Output the [x, y] coordinate of the center of the cell containing the given text.  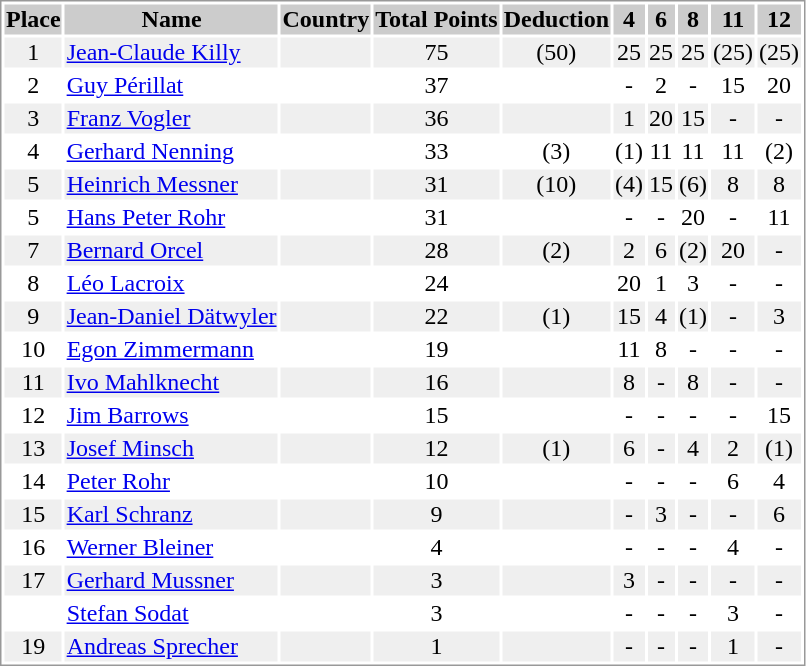
Gerhard Nenning [172, 151]
Name [172, 19]
Stefan Sodat [172, 613]
36 [436, 119]
(10) [556, 185]
Gerhard Mussner [172, 581]
75 [436, 53]
Heinrich Messner [172, 185]
Peter Rohr [172, 481]
Jean-Daniel Dätwyler [172, 317]
7 [33, 251]
Karl Schranz [172, 515]
Deduction [556, 19]
Total Points [436, 19]
Jean-Claude Killy [172, 53]
13 [33, 449]
Guy Périllat [172, 85]
14 [33, 481]
Léo Lacroix [172, 283]
17 [33, 581]
Josef Minsch [172, 449]
24 [436, 283]
Werner Bleiner [172, 547]
Hans Peter Rohr [172, 217]
28 [436, 251]
Ivo Mahlknecht [172, 383]
Bernard Orcel [172, 251]
(6) [694, 185]
22 [436, 317]
33 [436, 151]
Place [33, 19]
Jim Barrows [172, 415]
(4) [630, 185]
Franz Vogler [172, 119]
Country [326, 19]
Andreas Sprecher [172, 647]
(50) [556, 53]
(3) [556, 151]
Egon Zimmermann [172, 349]
37 [436, 85]
